Provide the (x, y) coordinate of the cell's center where the given text is located.  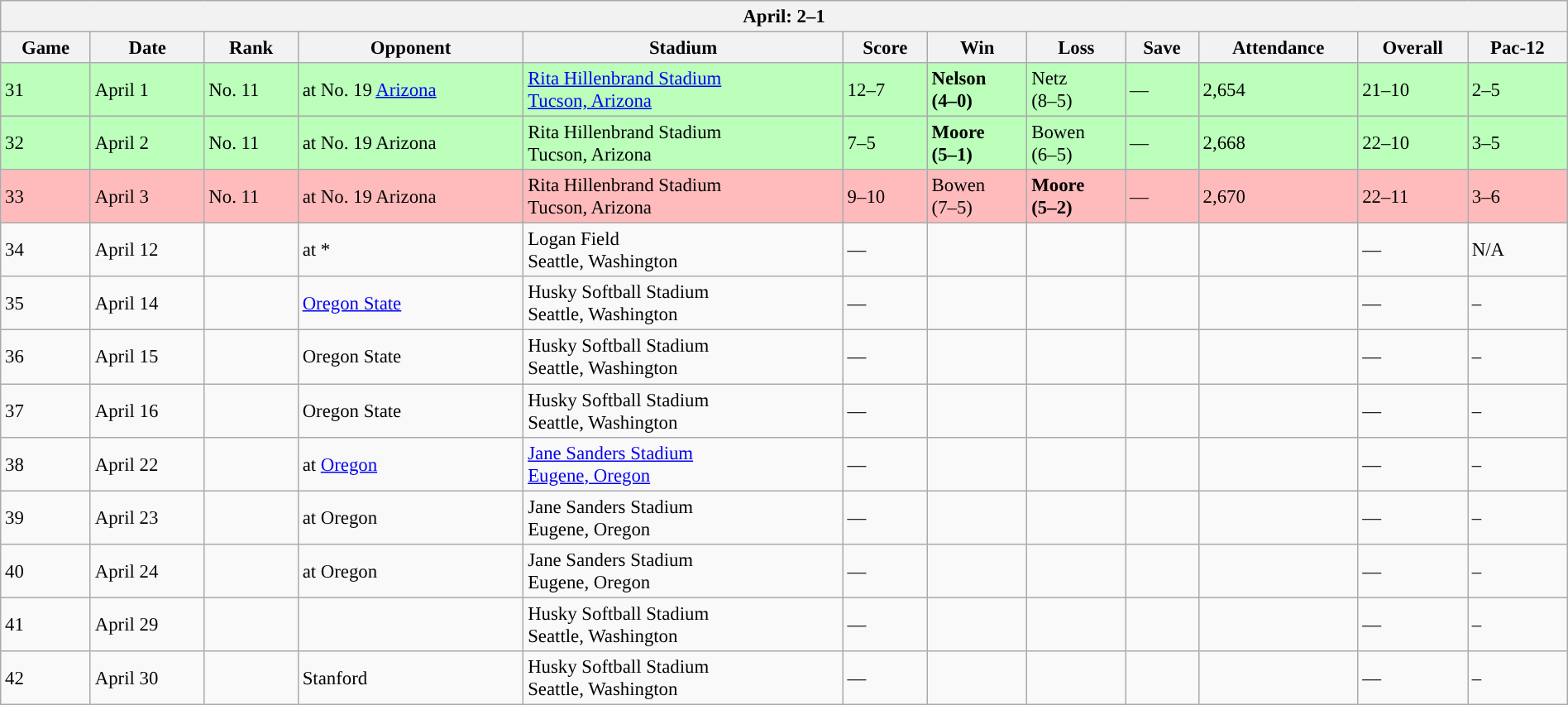
Loss (1077, 47)
April 12 (147, 250)
Stadium (683, 47)
3–6 (1517, 197)
Save (1163, 47)
3–5 (1517, 144)
Rank (251, 47)
Moore(5–2) (1077, 197)
7–5 (885, 144)
Logan FieldSeattle, Washington (683, 250)
Stanford (410, 677)
36 (46, 357)
Netz(8–5) (1077, 89)
22–10 (1413, 144)
37 (46, 410)
12–7 (885, 89)
Opponent (410, 47)
31 (46, 89)
34 (46, 250)
April 30 (147, 677)
at * (410, 250)
9–10 (885, 197)
Nelson(4–0) (978, 89)
April 24 (147, 571)
32 (46, 144)
Game (46, 47)
Rita Hillenbrand StadiumTucson, Arizona (683, 89)
39 (46, 518)
Score (885, 47)
April 16 (147, 410)
April 2 (147, 144)
22–11 (1413, 197)
Overall (1413, 47)
38 (46, 463)
33 (46, 197)
April 14 (147, 303)
April 1 (147, 89)
Bowen(6–5) (1077, 144)
Pac-12 (1517, 47)
Win (978, 47)
April: 2–1 (784, 17)
21–10 (1413, 89)
41 (46, 624)
2,654 (1279, 89)
Moore(5–1) (978, 144)
35 (46, 303)
40 (46, 571)
2,668 (1279, 144)
April 3 (147, 197)
April 23 (147, 518)
April 15 (147, 357)
April 29 (147, 624)
42 (46, 677)
Bowen(7–5) (978, 197)
Date (147, 47)
April 22 (147, 463)
N/A (1517, 250)
Attendance (1279, 47)
2–5 (1517, 89)
2,670 (1279, 197)
